Return (X, Y) of the center of cell containing provided text 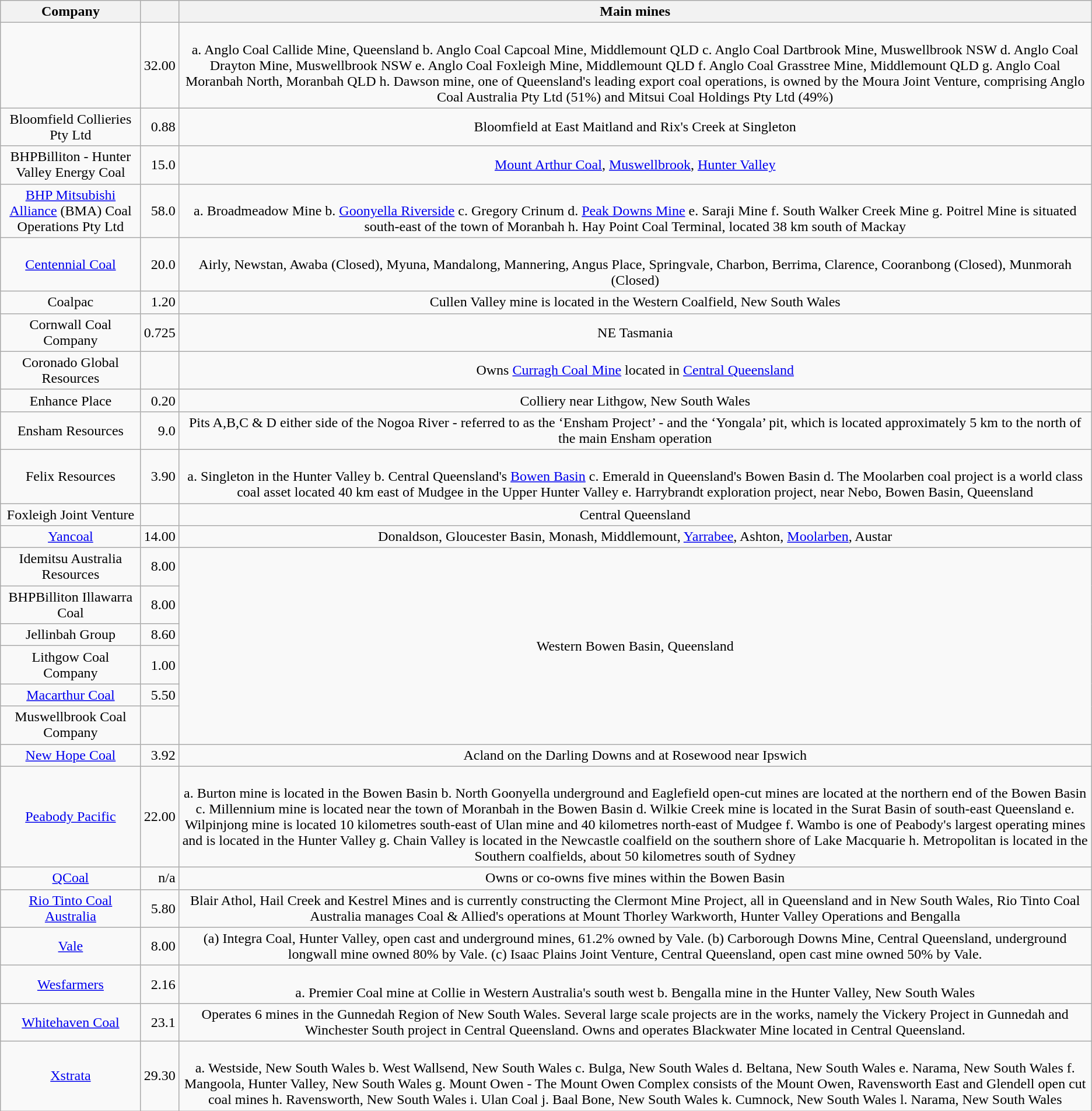
Bloomfield at East Maitland and Rix's Creek at Singleton (635, 127)
Company (71, 12)
BHPBilliton Illawarra Coal (71, 605)
Bloomfield Collieries Pty Ltd (71, 127)
Peabody Pacific (71, 817)
Idemitsu Australia Resources (71, 567)
8.60 (160, 635)
Xstrata (71, 1076)
Wesfarmers (71, 984)
0.725 (160, 333)
5.80 (160, 908)
Ensham Resources (71, 431)
Macarthur Coal (71, 695)
Lithgow Coal Company (71, 665)
QCoal (71, 878)
Cornwall Coal Company (71, 333)
Rio Tinto Coal Australia (71, 908)
NE Tasmania (635, 333)
58.0 (160, 211)
Owns Curragh Coal Mine located in Central Queensland (635, 370)
Main mines (635, 12)
29.30 (160, 1076)
Colliery near Lithgow, New South Wales (635, 400)
a. Premier Coal mine at Collie in Western Australia's south west b. Bengalla mine in the Hunter Valley, New South Wales (635, 984)
14.00 (160, 537)
BHPBilliton - Hunter Valley Energy Coal (71, 165)
BHP Mitsubishi Alliance (BMA) Coal Operations Pty Ltd (71, 211)
2.16 (160, 984)
Jellinbah Group (71, 635)
Coronado Global Resources (71, 370)
Donaldson, Gloucester Basin, Monash, Middlemount, Yarrabee, Ashton, Moolarben, Austar (635, 537)
n/a (160, 878)
Mount Arthur Coal, Muswellbrook, Hunter Valley (635, 165)
Owns or co-owns five mines within the Bowen Basin (635, 878)
Felix Resources (71, 476)
Vale (71, 946)
Enhance Place (71, 400)
32.00 (160, 65)
9.0 (160, 431)
Centennial Coal (71, 264)
Acland on the Darling Downs and at Rosewood near Ipswich (635, 755)
Yancoal (71, 537)
22.00 (160, 817)
3.92 (160, 755)
5.50 (160, 695)
20.0 (160, 264)
1.20 (160, 302)
1.00 (160, 665)
Central Queensland (635, 514)
15.0 (160, 165)
New Hope Coal (71, 755)
Whitehaven Coal (71, 1022)
Western Bowen Basin, Queensland (635, 646)
0.88 (160, 127)
23.1 (160, 1022)
0.20 (160, 400)
Cullen Valley mine is located in the Western Coalfield, New South Wales (635, 302)
Muswellbrook Coal Company (71, 725)
Coalpac (71, 302)
3.90 (160, 476)
Foxleigh Joint Venture (71, 514)
